From the cell containing the given text, extract its center point as (x, y) coordinate. 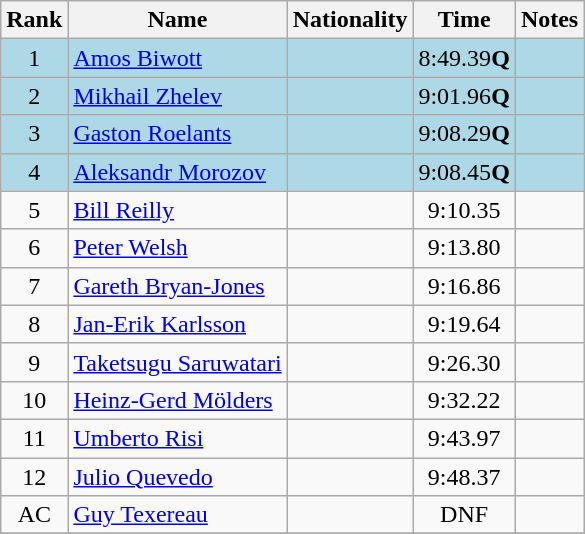
8 (34, 324)
Nationality (350, 20)
11 (34, 438)
9:10.35 (464, 210)
Rank (34, 20)
9:16.86 (464, 286)
Bill Reilly (178, 210)
Julio Quevedo (178, 477)
9:08.29Q (464, 134)
Guy Texereau (178, 515)
Peter Welsh (178, 248)
Mikhail Zhelev (178, 96)
Umberto Risi (178, 438)
7 (34, 286)
AC (34, 515)
Time (464, 20)
6 (34, 248)
9:43.97 (464, 438)
10 (34, 400)
9:01.96Q (464, 96)
5 (34, 210)
Gareth Bryan-Jones (178, 286)
9:19.64 (464, 324)
4 (34, 172)
9:48.37 (464, 477)
Gaston Roelants (178, 134)
9:26.30 (464, 362)
12 (34, 477)
Amos Biwott (178, 58)
Heinz-Gerd Mölders (178, 400)
Notes (549, 20)
9:32.22 (464, 400)
3 (34, 134)
2 (34, 96)
8:49.39Q (464, 58)
Aleksandr Morozov (178, 172)
Jan-Erik Karlsson (178, 324)
9:08.45Q (464, 172)
9 (34, 362)
Taketsugu Saruwatari (178, 362)
1 (34, 58)
DNF (464, 515)
9:13.80 (464, 248)
Name (178, 20)
